Provide the [X, Y] coordinate of the cell's center where the given text is located.  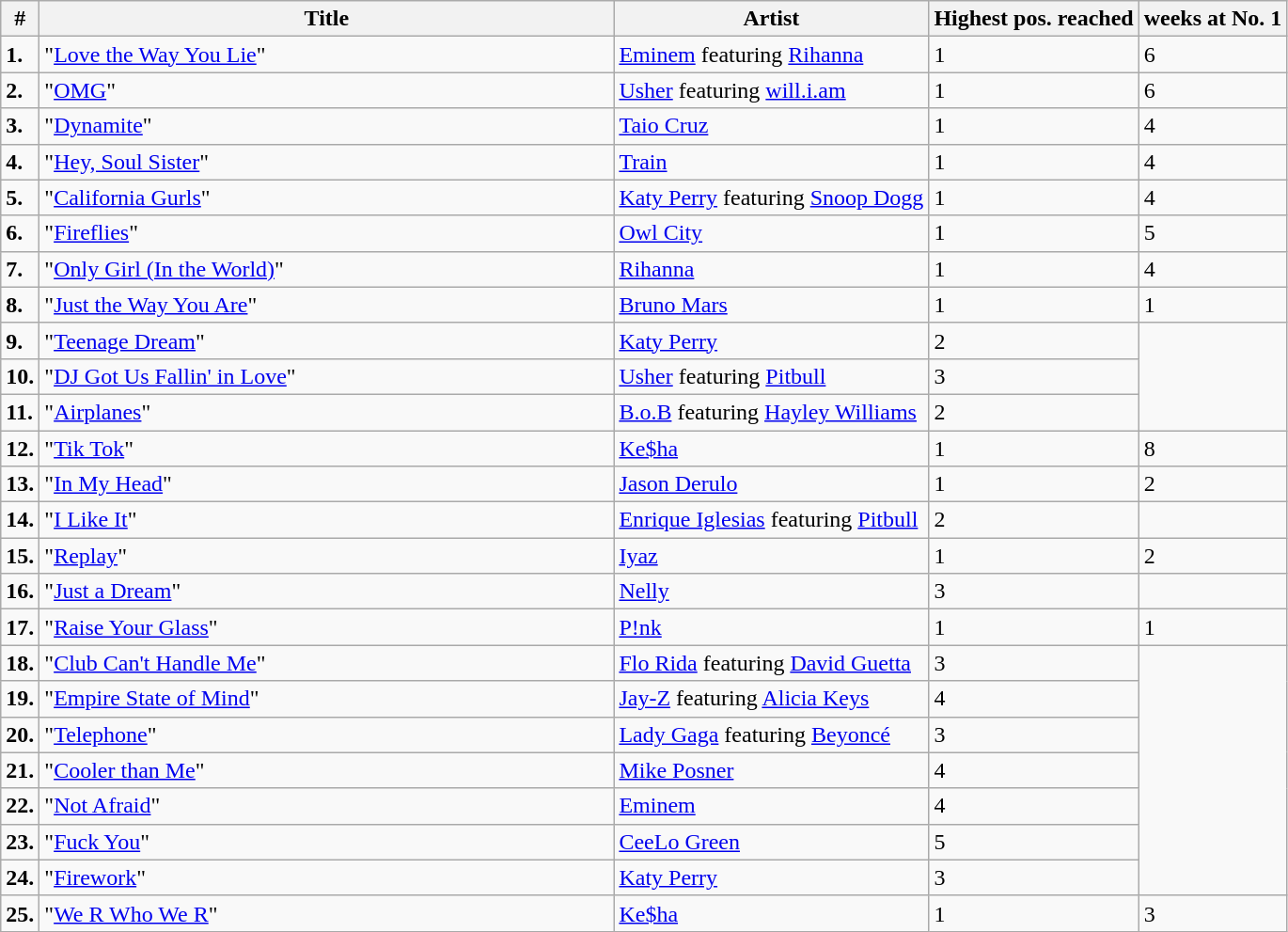
19. [21, 699]
"OMG" [327, 90]
Jason Derulo [771, 484]
"I Like It" [327, 520]
5. [21, 197]
"DJ Got Us Fallin' in Love" [327, 376]
Train [771, 162]
18. [21, 663]
7. [21, 269]
"Firework" [327, 877]
"Tik Tok" [327, 449]
2. [21, 90]
Iyaz [771, 556]
Owl City [771, 233]
"Just a Dream" [327, 592]
Katy Perry featuring Snoop Dogg [771, 197]
24. [21, 877]
"Only Girl (In the World)" [327, 269]
25. [21, 913]
Rihanna [771, 269]
Nelly [771, 592]
9. [21, 340]
10. [21, 376]
"In My Head" [327, 484]
"California Gurls" [327, 197]
13. [21, 484]
6. [21, 233]
16. [21, 592]
P!nk [771, 627]
20. [21, 735]
4. [21, 162]
Flo Rida featuring David Guetta [771, 663]
17. [21, 627]
# [21, 19]
Usher featuring will.i.am [771, 90]
"Replay" [327, 556]
weeks at No. 1 [1213, 19]
15. [21, 556]
"Raise Your Glass" [327, 627]
"Fuck You" [327, 842]
"Just the Way You Are" [327, 305]
8 [1213, 449]
Enrique Iglesias featuring Pitbull [771, 520]
"We R Who We R" [327, 913]
"Club Can't Handle Me" [327, 663]
Usher featuring Pitbull [771, 376]
1. [21, 55]
23. [21, 842]
Jay-Z featuring Alicia Keys [771, 699]
14. [21, 520]
3. [21, 126]
"Dynamite" [327, 126]
Highest pos. reached [1034, 19]
"Not Afraid" [327, 806]
"Empire State of Mind" [327, 699]
Eminem [771, 806]
"Teenage Dream" [327, 340]
Taio Cruz [771, 126]
"Airplanes" [327, 412]
Title [327, 19]
B.o.B featuring Hayley Williams [771, 412]
Mike Posner [771, 770]
"Hey, Soul Sister" [327, 162]
Lady Gaga featuring Beyoncé [771, 735]
"Fireflies" [327, 233]
"Love the Way You Lie" [327, 55]
Artist [771, 19]
CeeLo Green [771, 842]
Bruno Mars [771, 305]
12. [21, 449]
21. [21, 770]
"Cooler than Me" [327, 770]
"Telephone" [327, 735]
8. [21, 305]
Eminem featuring Rihanna [771, 55]
11. [21, 412]
22. [21, 806]
